Determine the (x, y) coordinate at the center of the cell enclosing the given text.  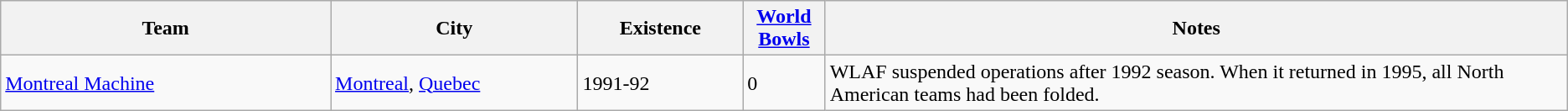
0 (784, 82)
Notes (1196, 29)
Existence (660, 29)
WLAF suspended operations after 1992 season. When it returned in 1995, all North American teams had been folded. (1196, 82)
City (454, 29)
Montreal Machine (166, 82)
1991-92 (660, 82)
Team (166, 29)
Montreal, Quebec (454, 82)
World Bowls (784, 29)
